Extract the (X, Y) coordinate from the center of the cell holding the provided text.  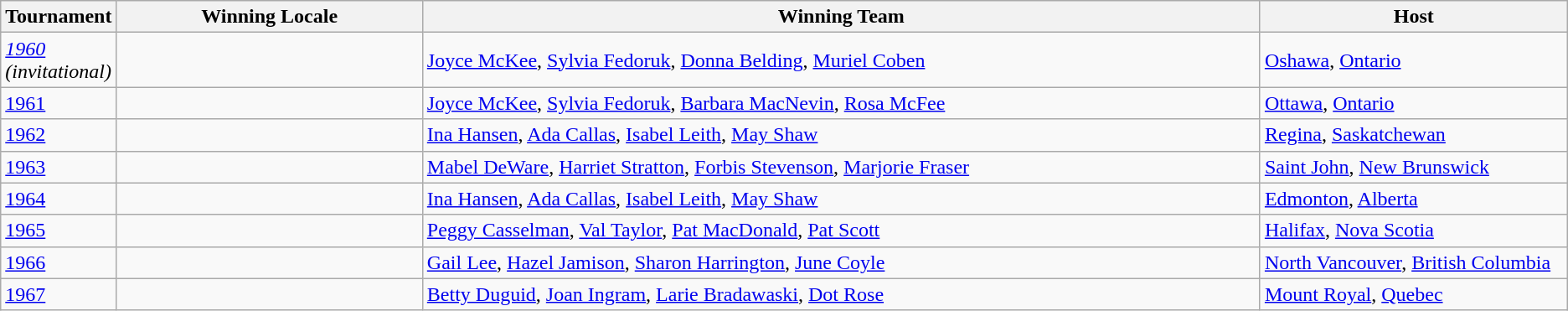
Mabel DeWare, Harriet Stratton, Forbis Stevenson, Marjorie Fraser (841, 167)
1961 (59, 103)
1964 (59, 199)
Betty Duguid, Joan Ingram, Larie Bradawaski, Dot Rose (841, 294)
1960 (invitational) (59, 60)
Oshawa, Ontario (1414, 60)
Regina, Saskatchewan (1414, 135)
Peggy Casselman, Val Taylor, Pat MacDonald, Pat Scott (841, 231)
Edmonton, Alberta (1414, 199)
Halifax, Nova Scotia (1414, 231)
Joyce McKee, Sylvia Fedoruk, Barbara MacNevin, Rosa McFee (841, 103)
1966 (59, 262)
Joyce McKee, Sylvia Fedoruk, Donna Belding, Muriel Coben (841, 60)
Mount Royal, Quebec (1414, 294)
Tournament (59, 17)
Winning Locale (270, 17)
1967 (59, 294)
Gail Lee, Hazel Jamison, Sharon Harrington, June Coyle (841, 262)
Host (1414, 17)
Saint John, New Brunswick (1414, 167)
1965 (59, 231)
Winning Team (841, 17)
North Vancouver, British Columbia (1414, 262)
1962 (59, 135)
Ottawa, Ontario (1414, 103)
1963 (59, 167)
